Determine the (x, y) coordinate at the center of the cell enclosing the given text.  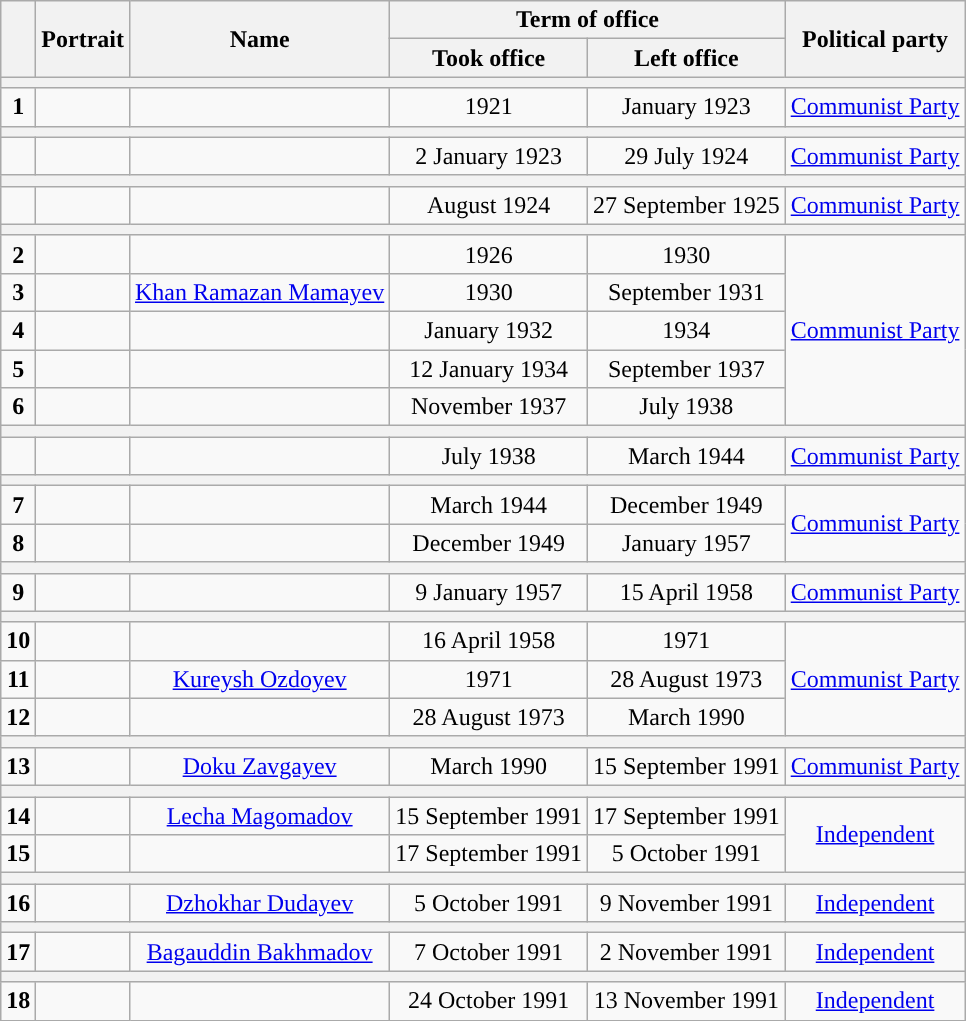
January 1932 (489, 330)
Kureysh Ozdoyev (259, 679)
7 October 1991 (489, 952)
Portrait (83, 39)
29 July 1924 (686, 156)
17 (18, 952)
4 (18, 330)
16 April 1958 (489, 641)
1934 (686, 330)
2 (18, 254)
9 January 1957 (489, 592)
Doku Zavgayev (259, 766)
27 September 1925 (686, 205)
10 (18, 641)
Lecha Magomadov (259, 815)
Took office (489, 58)
8 (18, 543)
Khan Ramazan Mamayev (259, 292)
24 October 1991 (489, 1001)
January 1957 (686, 543)
7 (18, 505)
Left office (686, 58)
16 (18, 903)
9 November 1991 (686, 903)
14 (18, 815)
2 January 1923 (489, 156)
9 (18, 592)
18 (18, 1001)
12 January 1934 (489, 369)
September 1937 (686, 369)
1926 (489, 254)
6 (18, 407)
Bagauddin Bakhmadov (259, 952)
November 1937 (489, 407)
5 (18, 369)
1 (18, 107)
3 (18, 292)
13 November 1991 (686, 1001)
12 (18, 717)
August 1924 (489, 205)
January 1923 (686, 107)
15 (18, 854)
Name (259, 39)
September 1931 (686, 292)
15 April 1958 (686, 592)
13 (18, 766)
1921 (489, 107)
Dzhokhar Dudayev (259, 903)
Term of office (588, 20)
2 November 1991 (686, 952)
11 (18, 679)
Political party (875, 39)
